Pinpoint the cell where the given text exists, returning its [X, Y] midpoint coordinate. 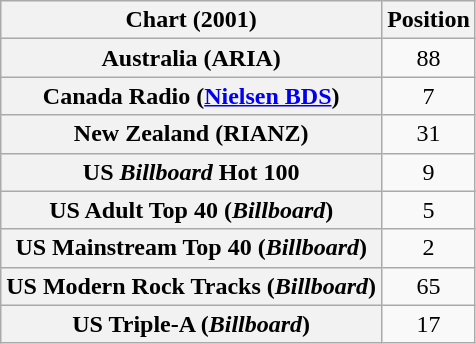
US Adult Top 40 (Billboard) [192, 210]
New Zealand (RIANZ) [192, 134]
7 [429, 96]
US Billboard Hot 100 [192, 172]
2 [429, 248]
65 [429, 286]
9 [429, 172]
17 [429, 324]
Canada Radio (Nielsen BDS) [192, 96]
Position [429, 20]
US Triple-A (Billboard) [192, 324]
Chart (2001) [192, 20]
Australia (ARIA) [192, 58]
5 [429, 210]
31 [429, 134]
US Modern Rock Tracks (Billboard) [192, 286]
US Mainstream Top 40 (Billboard) [192, 248]
88 [429, 58]
